Return [X, Y] of the center of cell containing provided text 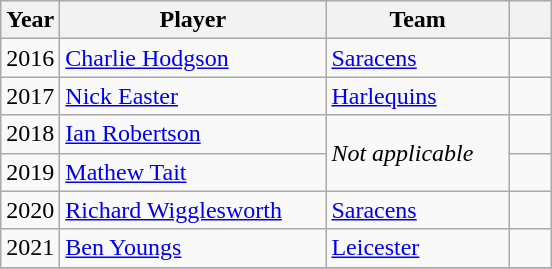
Year [30, 20]
Harlequins [418, 96]
Ian Robertson [193, 134]
2018 [30, 134]
2017 [30, 96]
Charlie Hodgson [193, 58]
Richard Wigglesworth [193, 210]
Mathew Tait [193, 172]
Nick Easter [193, 96]
2016 [30, 58]
2021 [30, 248]
Team [418, 20]
Ben Youngs [193, 248]
Leicester [418, 248]
Not applicable [418, 153]
2019 [30, 172]
2020 [30, 210]
Player [193, 20]
